Identify which cell holds the provided text, then report its (x, y) central coordinate. 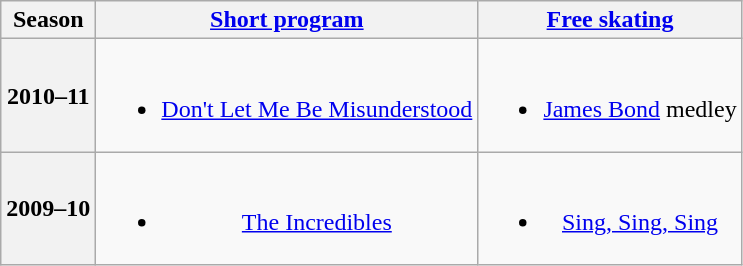
James Bond medley (610, 96)
2009–10 (48, 208)
Season (48, 20)
Don't Let Me Be Misunderstood (287, 96)
Free skating (610, 20)
Sing, Sing, Sing (610, 208)
2010–11 (48, 96)
The Incredibles (287, 208)
Short program (287, 20)
